From the cell containing the given text, extract its center point as [X, Y] coordinate. 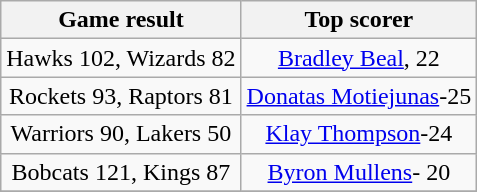
Top scorer [359, 20]
Byron Mullens- 20 [359, 172]
Rockets 93, Raptors 81 [121, 96]
Warriors 90, Lakers 50 [121, 134]
Bobcats 121, Kings 87 [121, 172]
Bradley Beal, 22 [359, 58]
Klay Thompson-24 [359, 134]
Game result [121, 20]
Hawks 102, Wizards 82 [121, 58]
Donatas Motiejunas-25 [359, 96]
